Return the (X, Y) coordinate for the center point of the cell that contains the specified text.  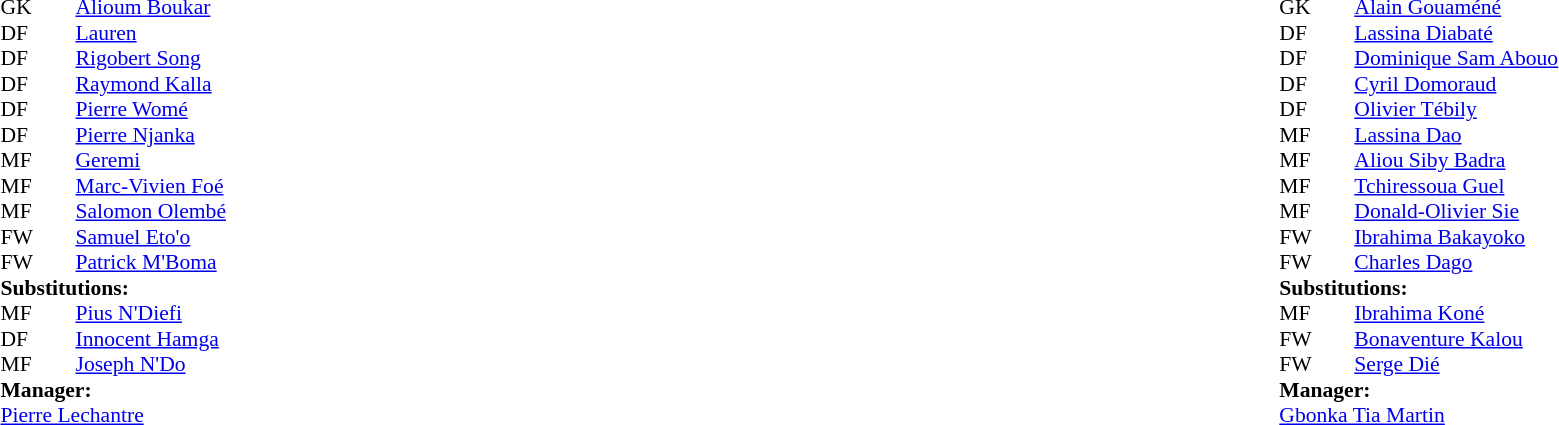
Patrick M'Boma (151, 263)
Samuel Eto'o (151, 237)
Dominique Sam Abouo (1456, 59)
Olivier Tébily (1456, 109)
Serge Dié (1456, 365)
Ibrahima Koné (1456, 313)
Ibrahima Bakayoko (1456, 237)
Tchiressoua Guel (1456, 186)
Raymond Kalla (151, 84)
Charles Dago (1456, 263)
Lassina Dao (1456, 135)
Rigobert Song (151, 59)
Pius N'Diefi (151, 313)
Innocent Hamga (151, 339)
Salomon Olembé (151, 211)
Pierre Njanka (151, 135)
Pierre Womé (151, 109)
Marc-Vivien Foé (151, 186)
Bonaventure Kalou (1456, 339)
Geremi (151, 161)
Cyril Domoraud (1456, 84)
Joseph N'Do (151, 365)
Lassina Diabaté (1456, 33)
Aliou Siby Badra (1456, 161)
Donald-Olivier Sie (1456, 211)
Lauren (151, 33)
